Return the (X, Y) coordinate for the center point of the cell that contains the specified text.  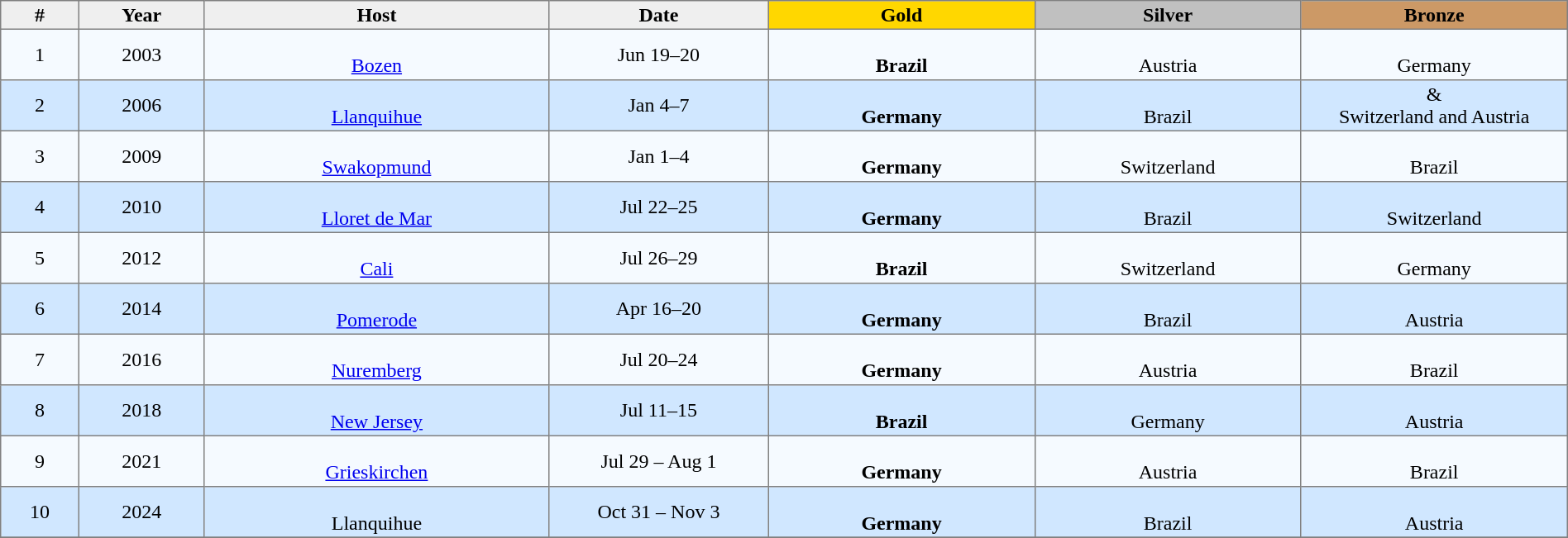
Jun 19–20 (658, 55)
Date (658, 15)
New Jersey (377, 411)
Jan 4–7 (658, 106)
Jul 20–24 (658, 359)
Silver (1168, 15)
Apr 16–20 (658, 309)
Cali (377, 258)
Swakopmund (377, 156)
# (40, 15)
Jul 26–29 (658, 258)
5 (40, 258)
Lloret de Mar (377, 207)
Jul 29 – Aug 1 (658, 461)
Jan 1–4 (658, 156)
2021 (141, 461)
& Switzerland and Austria (1434, 106)
2018 (141, 411)
3 (40, 156)
Jul 22–25 (658, 207)
1 (40, 55)
4 (40, 207)
2009 (141, 156)
9 (40, 461)
10 (40, 512)
Bronze (1434, 15)
7 (40, 359)
2 (40, 106)
Bozen (377, 55)
8 (40, 411)
2024 (141, 512)
Gold (901, 15)
Oct 31 – Nov 3 (658, 512)
2003 (141, 55)
Grieskirchen (377, 461)
Pomerode (377, 309)
2006 (141, 106)
6 (40, 309)
Year (141, 15)
2012 (141, 258)
Host (377, 15)
Jul 11–15 (658, 411)
2014 (141, 309)
Nuremberg (377, 359)
2010 (141, 207)
2016 (141, 359)
